Search for the cell housing the specified text and yield its (x, y) center coordinate. 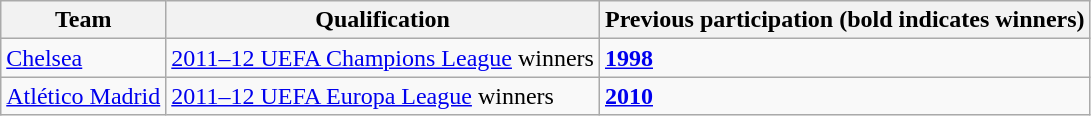
Previous participation (bold indicates winners) (844, 20)
2011–12 UEFA Champions League winners (383, 58)
2010 (844, 96)
Chelsea (84, 58)
2011–12 UEFA Europa League winners (383, 96)
1998 (844, 58)
Atlético Madrid (84, 96)
Qualification (383, 20)
Team (84, 20)
